Return the [x, y] coordinate for the center point of the cell that contains the specified text.  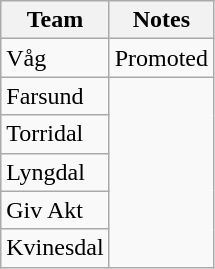
Kvinesdal [55, 248]
Våg [55, 58]
Notes [161, 20]
Promoted [161, 58]
Torridal [55, 134]
Farsund [55, 96]
Team [55, 20]
Giv Akt [55, 210]
Lyngdal [55, 172]
